Identify which cell holds the provided text, then report its (X, Y) central coordinate. 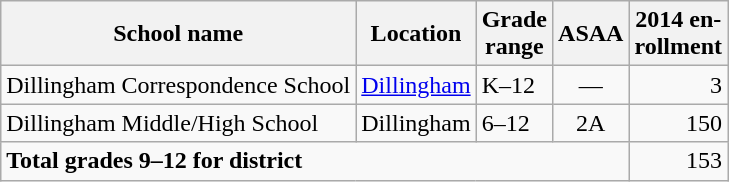
2014 en-rollment (678, 34)
6–12 (514, 123)
Graderange (514, 34)
School name (178, 34)
— (591, 85)
2A (591, 123)
ASAA (591, 34)
Location (416, 34)
Dillingham Correspondence School (178, 85)
3 (678, 85)
Total grades 9–12 for district (315, 161)
Dillingham Middle/High School (178, 123)
150 (678, 123)
K–12 (514, 85)
153 (678, 161)
